Find where the given text appears and provide that cell's center as [x, y] coordinate. 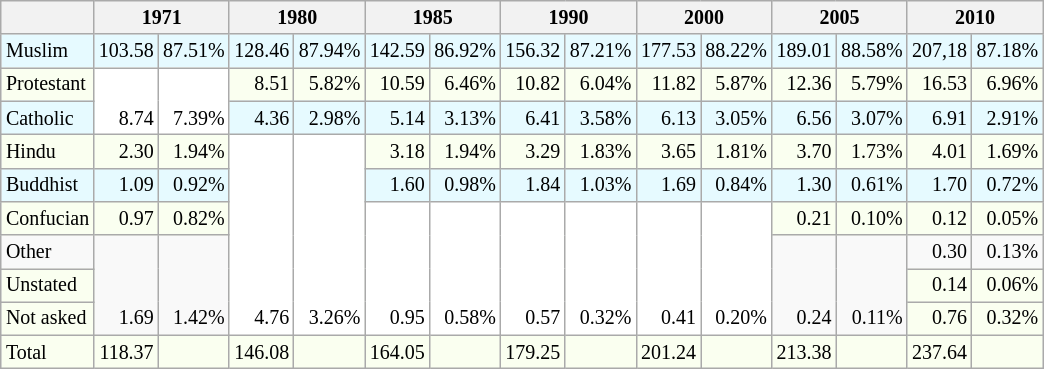
10.59 [397, 84]
3.29 [533, 152]
0.06% [1008, 284]
Other [48, 252]
6.41 [533, 118]
103.58 [126, 50]
6.96% [1008, 84]
177.53 [668, 50]
146.08 [261, 352]
1.42% [194, 285]
0.05% [1008, 218]
0.13% [1008, 252]
6.13 [668, 118]
87.94% [330, 50]
0.11% [872, 285]
0.30 [939, 252]
11.82 [668, 84]
87.21% [600, 50]
213.38 [804, 352]
1.03% [600, 184]
1971 [162, 18]
0.41 [668, 269]
3.13% [464, 118]
0.57 [533, 269]
1.84 [533, 184]
237.64 [939, 352]
3.18 [397, 152]
3.70 [804, 152]
5.87% [736, 84]
2.91% [1008, 118]
179.25 [533, 352]
2010 [975, 18]
4.36 [261, 118]
1.69% [1008, 152]
6.56 [804, 118]
6.46% [464, 84]
87.18% [1008, 50]
8.51 [261, 84]
0.21 [804, 218]
1.73% [872, 152]
0.95 [397, 269]
1.09 [126, 184]
Not asked [48, 318]
2000 [704, 18]
87.51% [194, 50]
10.82 [533, 84]
156.32 [533, 50]
0.92% [194, 184]
6.04% [600, 84]
Catholic [48, 118]
1990 [569, 18]
0.58% [464, 269]
1.81% [736, 152]
3.65 [668, 152]
3.26% [330, 236]
2005 [840, 18]
5.82% [330, 84]
1985 [433, 18]
5.14 [397, 118]
142.59 [397, 50]
0.98% [464, 184]
12.36 [804, 84]
16.53 [939, 84]
0.24 [804, 285]
88.22% [736, 50]
Muslim [48, 50]
0.12 [939, 218]
0.14 [939, 284]
Confucian [48, 218]
164.05 [397, 352]
0.82% [194, 218]
Buddhist [48, 184]
Hindu [48, 152]
128.46 [261, 50]
0.72% [1008, 184]
3.05% [736, 118]
7.39% [194, 102]
1980 [297, 18]
0.97 [126, 218]
207,18 [939, 50]
2.98% [330, 118]
Protestant [48, 84]
4.76 [261, 236]
1.70 [939, 184]
Unstated [48, 284]
0.76 [939, 318]
8.74 [126, 102]
201.24 [668, 352]
0.84% [736, 184]
0.61% [872, 184]
1.30 [804, 184]
6.91 [939, 118]
88.58% [872, 50]
5.79% [872, 84]
118.37 [126, 352]
1.83% [600, 152]
4.01 [939, 152]
2.30 [126, 152]
1.60 [397, 184]
Total [48, 352]
86.92% [464, 50]
0.20% [736, 269]
3.07% [872, 118]
3.58% [600, 118]
189.01 [804, 50]
0.10% [872, 218]
